Determine the (X, Y) coordinate at the center of the cell enclosing the given text.  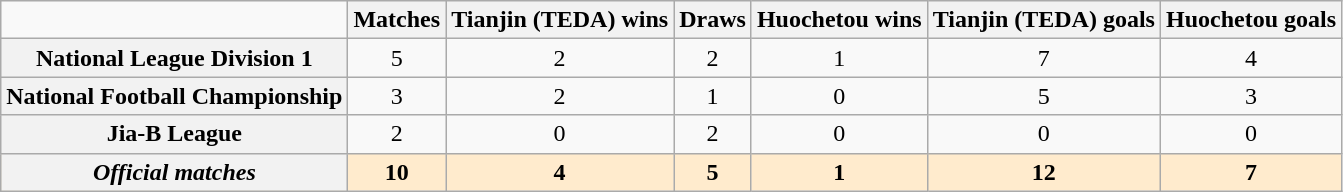
Draws (713, 20)
Official matches (174, 172)
Jia-B League (174, 134)
Tianjin (TEDA) wins (560, 20)
National League Division 1 (174, 58)
10 (397, 172)
Tianjin (TEDA) goals (1044, 20)
Matches (397, 20)
12 (1044, 172)
Huochetou wins (839, 20)
National Football Championship (174, 96)
Huochetou goals (1250, 20)
